From the cell containing the given text, extract its center point as (x, y) coordinate. 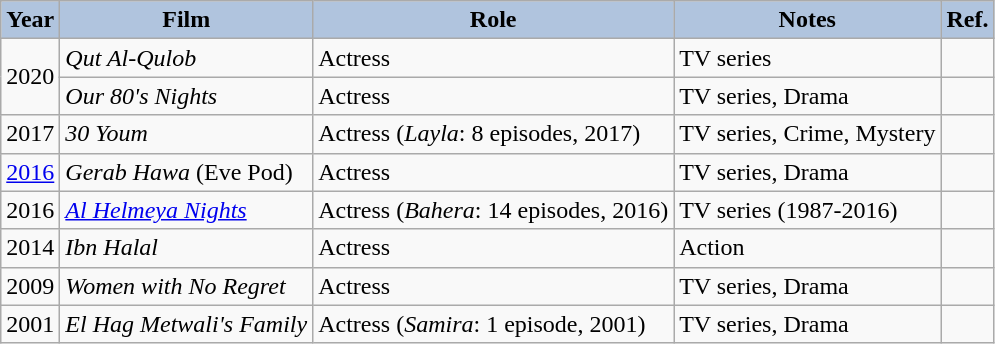
TV series (1987-2016) (808, 210)
2020 (30, 77)
2017 (30, 134)
Al Helmeya Nights (186, 210)
Qut Al-Qulob (186, 58)
Actress (Samira: 1 episode, 2001) (494, 324)
TV series, Crime, Mystery (808, 134)
Ref. (968, 20)
Actress (Bahera: 14 episodes, 2016) (494, 210)
Ibn Halal (186, 248)
2014 (30, 248)
El Hag Metwali's Family (186, 324)
Gerab Hawa (Eve Pod) (186, 172)
2001 (30, 324)
2009 (30, 286)
Year (30, 20)
Role (494, 20)
Our 80's Nights (186, 96)
Action (808, 248)
Actress (Layla: 8 episodes, 2017) (494, 134)
TV series (808, 58)
Film (186, 20)
Women with No Regret (186, 286)
30 Youm (186, 134)
Notes (808, 20)
